Determine the [x, y] coordinate at the center of the cell enclosing the given text.  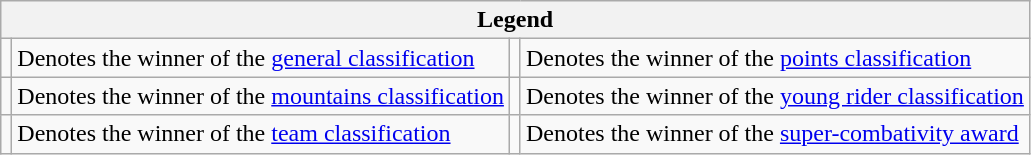
Denotes the winner of the general classification [261, 58]
Denotes the winner of the super-combativity award [774, 134]
Denotes the winner of the points classification [774, 58]
Denotes the winner of the team classification [261, 134]
Denotes the winner of the young rider classification [774, 96]
Denotes the winner of the mountains classification [261, 96]
Legend [516, 20]
